Determine the (x, y) coordinate at the center of the cell enclosing the given text.  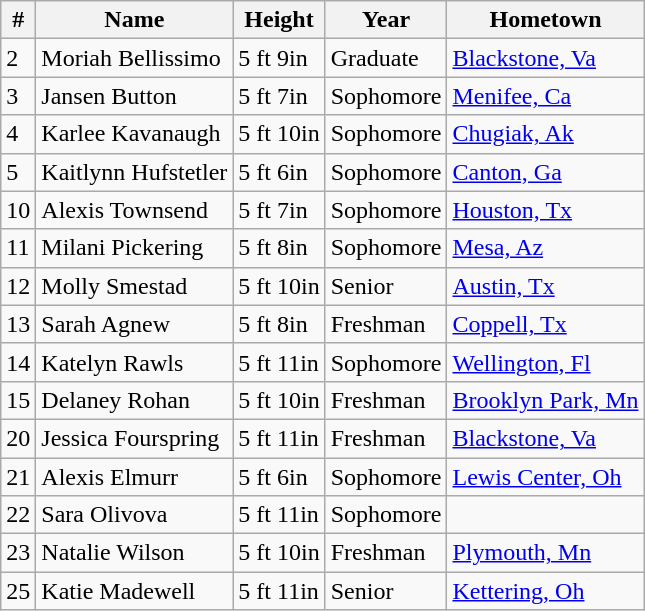
Lewis Center, Oh (546, 477)
5 (18, 172)
Natalie Wilson (134, 553)
10 (18, 210)
Milani Pickering (134, 248)
3 (18, 96)
Plymouth, Mn (546, 553)
Graduate (386, 58)
Sarah Agnew (134, 324)
Kaitlynn Hufstetler (134, 172)
25 (18, 591)
Height (279, 20)
5 ft 9in (279, 58)
Year (386, 20)
12 (18, 286)
Brooklyn Park, Mn (546, 400)
23 (18, 553)
Houston, Tx (546, 210)
Coppell, Tx (546, 324)
15 (18, 400)
Chugiak, Ak (546, 134)
2 (18, 58)
Delaney Rohan (134, 400)
Alexis Townsend (134, 210)
14 (18, 362)
22 (18, 515)
20 (18, 438)
Katelyn Rawls (134, 362)
Katie Madewell (134, 591)
Mesa, Az (546, 248)
Jessica Fourspring (134, 438)
Wellington, Fl (546, 362)
Jansen Button (134, 96)
# (18, 20)
13 (18, 324)
Hometown (546, 20)
Alexis Elmurr (134, 477)
Austin, Tx (546, 286)
21 (18, 477)
Sara Olivova (134, 515)
Molly Smestad (134, 286)
11 (18, 248)
Name (134, 20)
Menifee, Ca (546, 96)
Kettering, Oh (546, 591)
4 (18, 134)
Karlee Kavanaugh (134, 134)
Moriah Bellissimo (134, 58)
Canton, Ga (546, 172)
